Capture the cell that displays the provided text and extract its [x, y] central coordinate. 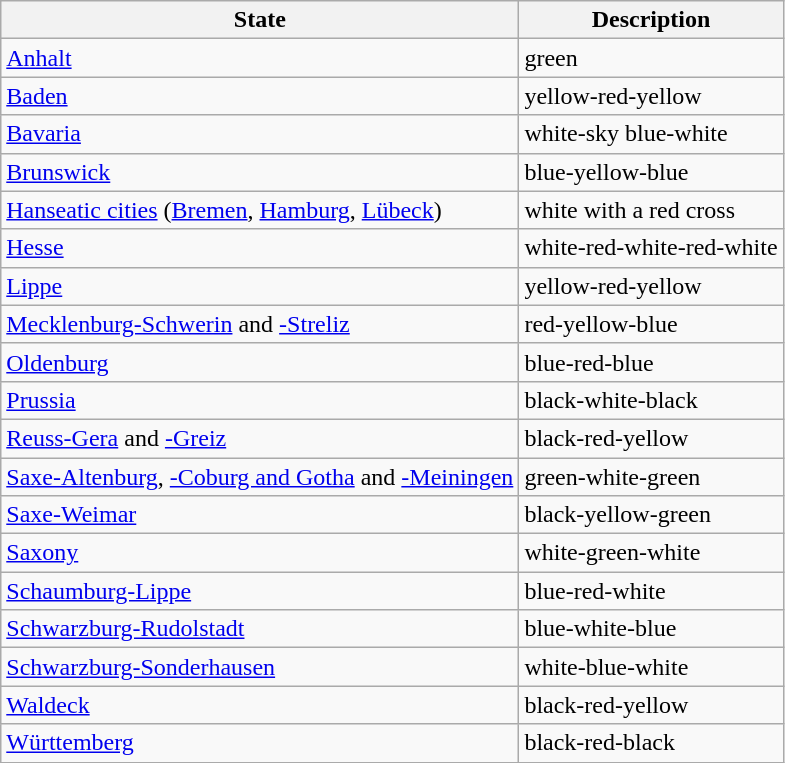
red-yellow-blue [651, 324]
Bavaria [260, 134]
Oldenburg [260, 362]
black-red-black [651, 743]
blue-red-white [651, 591]
Saxony [260, 553]
green-white-green [651, 477]
Description [651, 20]
State [260, 20]
white-sky blue-white [651, 134]
Baden [260, 96]
Württemberg [260, 743]
Prussia [260, 400]
Saxe-Altenburg, -Coburg and Gotha and -Meiningen [260, 477]
Schwarzburg-Rudolstadt [260, 629]
Schwarzburg-Sonderhausen [260, 667]
black-yellow-green [651, 515]
black-white-black [651, 400]
Brunswick [260, 172]
white-red-white-red-white [651, 248]
Schaumburg-Lippe [260, 591]
Waldeck [260, 705]
Lippe [260, 286]
green [651, 58]
Reuss-Gera and -Greiz [260, 438]
Anhalt [260, 58]
white with a red cross [651, 210]
Mecklenburg-Schwerin and -Streliz [260, 324]
blue-yellow-blue [651, 172]
blue-red-blue [651, 362]
Hesse [260, 248]
Saxe-Weimar [260, 515]
white-green-white [651, 553]
blue-white-blue [651, 629]
white-blue-white [651, 667]
Hanseatic cities (Bremen, Hamburg, Lübeck) [260, 210]
